Pinpoint the cell where the given text exists, returning its (X, Y) midpoint coordinate. 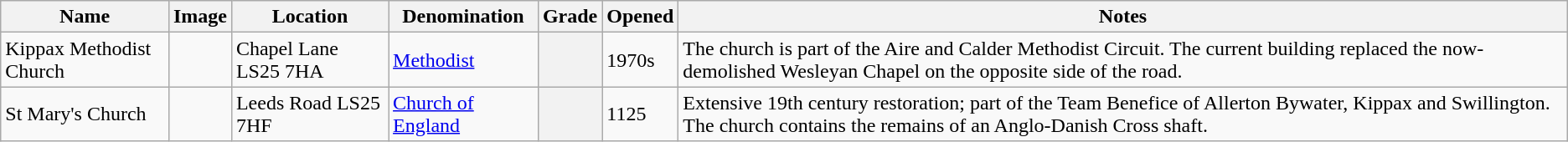
Church of England (464, 114)
Leeds Road LS25 7HF (310, 114)
Image (199, 17)
St Mary's Church (85, 114)
Notes (1122, 17)
Grade (570, 17)
Methodist (464, 60)
Location (310, 17)
1125 (640, 114)
Chapel Lane LS25 7HA (310, 60)
Name (85, 17)
Kippax Methodist Church (85, 60)
Opened (640, 17)
1970s (640, 60)
Denomination (464, 17)
